From the cell containing the given text, extract its center point as (x, y) coordinate. 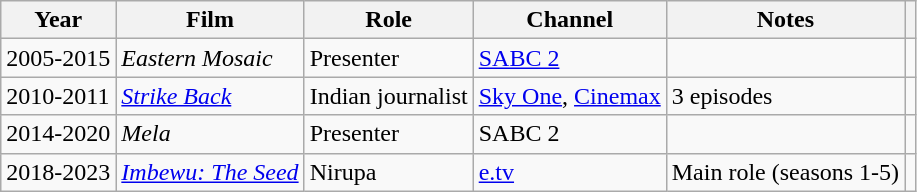
Notes (785, 20)
Main role (seasons 1-5) (785, 172)
Sky One, Cinemax (570, 96)
2014-2020 (58, 134)
3 episodes (785, 96)
2010-2011 (58, 96)
Year (58, 20)
Channel (570, 20)
Film (210, 20)
Eastern Mosaic (210, 58)
2005-2015 (58, 58)
Imbewu: The Seed (210, 172)
Mela (210, 134)
Indian journalist (388, 96)
Role (388, 20)
Strike Back (210, 96)
Nirupa (388, 172)
2018-2023 (58, 172)
e.tv (570, 172)
